For the text-containing cell, return its midpoint in (X, Y) coordinate format. 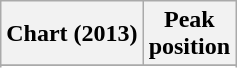
Peakposition (189, 34)
Chart (2013) (72, 34)
